From the cell containing the given text, extract its center point as (X, Y) coordinate. 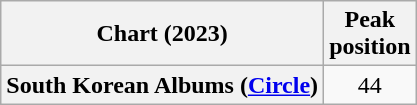
Chart (2023) (162, 34)
Peakposition (370, 34)
44 (370, 85)
South Korean Albums (Circle) (162, 85)
